Extract the (x, y) coordinate from the center of the cell holding the provided text.  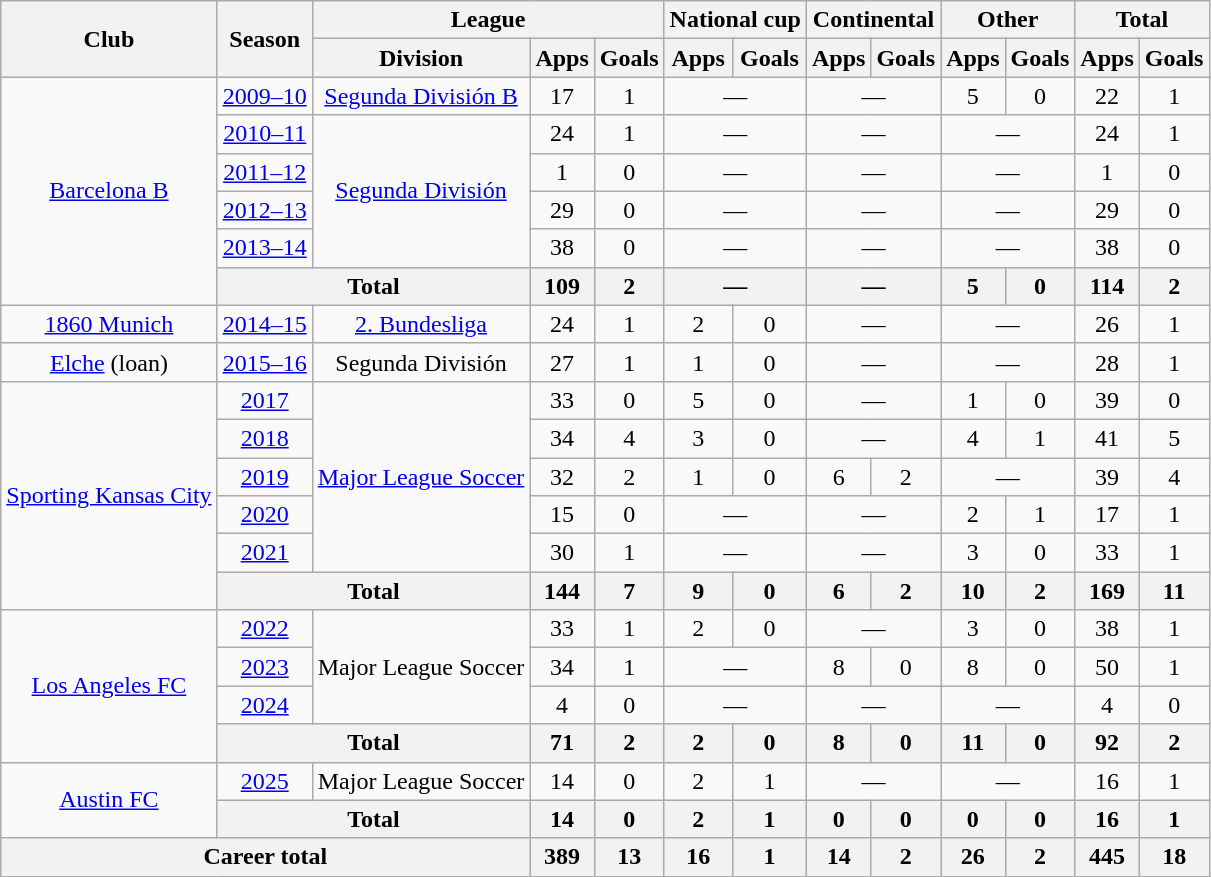
2025 (264, 781)
League (488, 20)
22 (1107, 96)
9 (698, 591)
27 (562, 362)
Career total (266, 857)
2017 (264, 400)
15 (562, 515)
13 (629, 857)
Austin FC (109, 800)
Sporting Kansas City (109, 495)
2020 (264, 515)
Segunda División B (421, 96)
2013–14 (264, 248)
2019 (264, 477)
28 (1107, 362)
144 (562, 591)
2024 (264, 705)
Barcelona B (109, 191)
2012–13 (264, 210)
2010–11 (264, 134)
2023 (264, 667)
2011–12 (264, 172)
2014–15 (264, 324)
18 (1174, 857)
2. Bundesliga (421, 324)
2009–10 (264, 96)
Other (1008, 20)
10 (973, 591)
32 (562, 477)
Elche (loan) (109, 362)
2015–16 (264, 362)
30 (562, 553)
Club (109, 39)
2022 (264, 629)
Los Angeles FC (109, 686)
445 (1107, 857)
7 (629, 591)
2021 (264, 553)
109 (562, 286)
114 (1107, 286)
2018 (264, 438)
Continental (873, 20)
1860 Munich (109, 324)
389 (562, 857)
71 (562, 743)
41 (1107, 438)
92 (1107, 743)
Season (264, 39)
50 (1107, 667)
National cup (735, 20)
169 (1107, 591)
Division (421, 58)
